Find where the given text appears and provide that cell's center as (X, Y) coordinate. 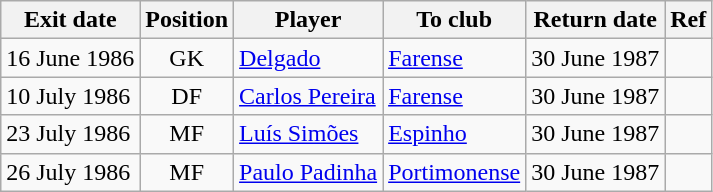
16 June 1986 (70, 58)
Ref (688, 20)
GK (187, 58)
Player (308, 20)
DF (187, 96)
Exit date (70, 20)
Return date (596, 20)
To club (454, 20)
10 July 1986 (70, 96)
23 July 1986 (70, 134)
Paulo Padinha (308, 172)
Luís Simões (308, 134)
Carlos Pereira (308, 96)
26 July 1986 (70, 172)
Delgado (308, 58)
Portimonense (454, 172)
Espinho (454, 134)
Position (187, 20)
